Locate the cell with the specified text and output its [x, y] center coordinate. 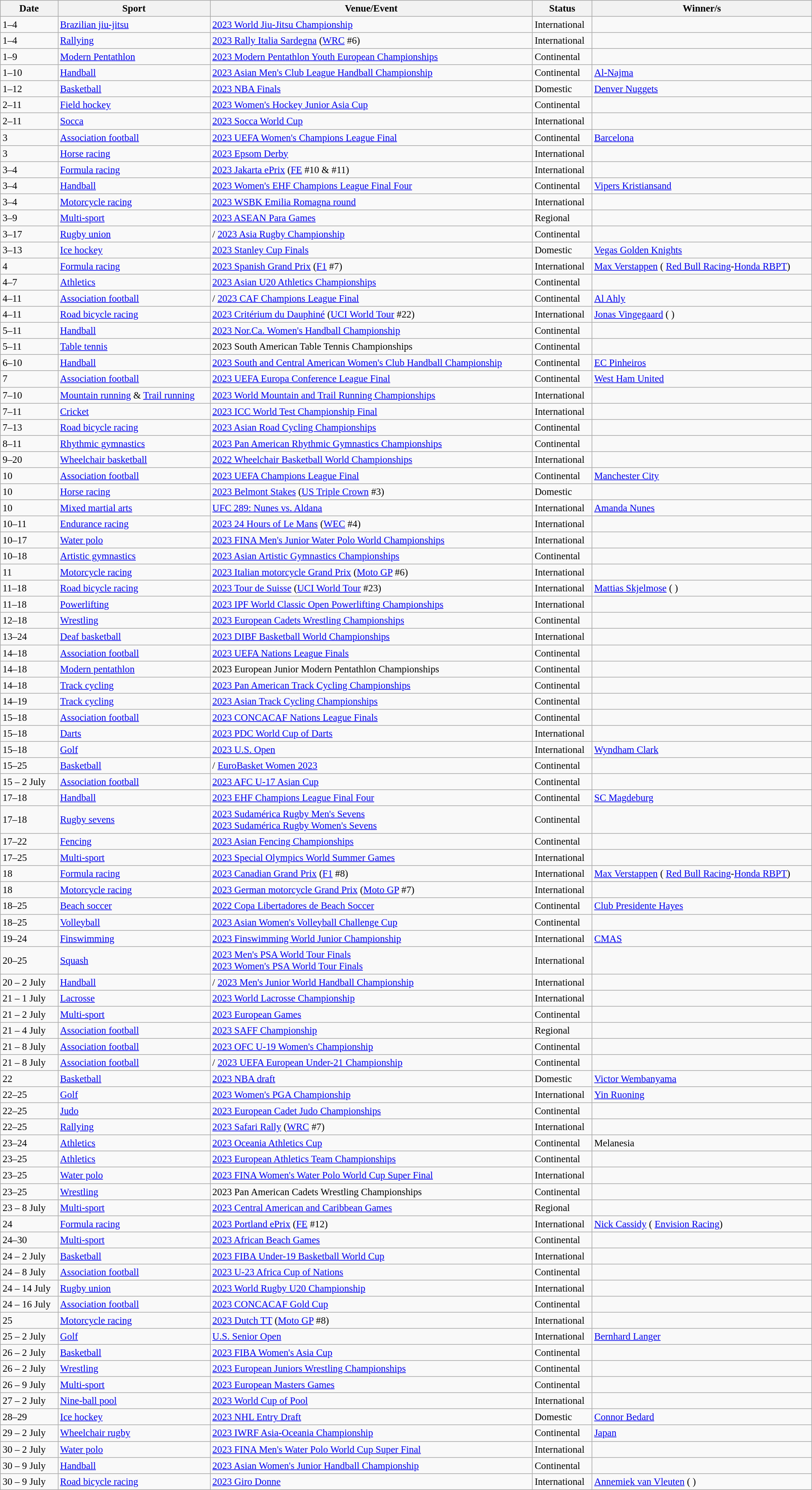
Mixed martial arts [134, 508]
Connor Bedard [702, 1417]
/ 2023 CAF Champions League Final [372, 299]
2023 EHF Champions League Final Four [372, 798]
2023 24 Hours of Le Mans (WEC #4) [372, 524]
2023 German motorcycle Grand Prix (Moto GP #7) [372, 890]
2023 World Jiu-Jitsu Championship [372, 25]
28–29 [29, 1417]
2023 Italian motorcycle Grand Prix (Moto GP #6) [372, 573]
/ EuroBasket Women 2023 [372, 766]
Endurance racing [134, 524]
1–12 [29, 89]
8–11 [29, 444]
Rugby sevens [134, 820]
2023 Modern Pentathlon Youth European Championships [372, 57]
/ 2023 Asia Rugby Championship [372, 234]
1–9 [29, 57]
10–11 [29, 524]
Mattias Skjelmose ( ) [702, 588]
2023 Oceania Athletics Cup [372, 1143]
Finswimming [134, 938]
20–25 [29, 960]
Sport [134, 9]
Yin Ruoning [702, 1095]
24–30 [29, 1240]
Modern pentathlon [134, 669]
24 [29, 1224]
27 – 2 July [29, 1401]
2023 CONCACAF Nations League Finals [372, 717]
2023 Pan American Cadets Wrestling Championships [372, 1192]
West Ham United [702, 379]
Beach soccer [134, 906]
2023 Asian Women's Junior Handball Championship [372, 1466]
2023 U-23 Africa Cup of Nations [372, 1272]
Artistic gymnastics [134, 556]
2023 Safari Rally (WRC #7) [372, 1127]
Fencing [134, 842]
2023 FINA Women's Water Polo World Cup Super Final [372, 1175]
Squash [134, 960]
Socca [134, 121]
24 – 8 July [29, 1272]
2023 European Masters Games [372, 1385]
2023 Giro Donne [372, 1481]
2023 Pan American Track Cycling Championships [372, 685]
Cricket [134, 411]
Al-Najma [702, 73]
2023 European Juniors Wrestling Championships [372, 1369]
2022 Copa Libertadores de Beach Soccer [372, 906]
2023 ASEAN Para Games [372, 218]
19–24 [29, 938]
15 – 2 July [29, 782]
7 [29, 379]
7–13 [29, 427]
Status [562, 9]
2023 Tour de Suisse (UCI World Tour #23) [372, 588]
24 – 16 July [29, 1304]
Melanesia [702, 1143]
2023 FIBA Under-19 Basketball World Cup [372, 1256]
UFC 289: Nunes vs. Aldana [372, 508]
2023 FINA Men's Water Polo World Cup Super Final [372, 1449]
Nick Cassidy ( Envision Racing) [702, 1224]
11 [29, 573]
2023 U.S. Open [372, 749]
2023 Special Olympics World Summer Games [372, 858]
2023 Rally Italia Sardegna (WRC #6) [372, 41]
2023 Pan American Rhythmic Gymnastics Championships [372, 444]
2023 Dutch TT (Moto GP #8) [372, 1320]
2023 Women's PGA Championship [372, 1095]
2023 Stanley Cup Finals [372, 250]
Club Presidente Hayes [702, 906]
12–18 [29, 621]
2023 Belmont Stakes (US Triple Crown #3) [372, 492]
2023 Spanish Grand Prix (F1 #7) [372, 266]
Vegas Golden Knights [702, 250]
2023 DIBF Basketball World Championships [372, 637]
Nine-ball pool [134, 1401]
9–20 [29, 460]
2023 Men's PSA World Tour Finals 2023 Women's PSA World Tour Finals [372, 960]
2023 Jakarta ePrix (FE #10 & #11) [372, 170]
Vipers Kristiansand [702, 186]
2023 South American Table Tennis Championships [372, 347]
25 – 2 July [29, 1337]
Mountain running & Trail running [134, 395]
2023 PDC World Cup of Darts [372, 734]
7–10 [29, 395]
CMAS [702, 938]
2023 Asian Road Cycling Championships [372, 427]
2023 Women's Hockey Junior Asia Cup [372, 105]
23–24 [29, 1143]
Al Ahly [702, 299]
Wyndham Clark [702, 749]
24 – 14 July [29, 1288]
Annemiek van Vleuten ( ) [702, 1481]
23 – 8 July [29, 1208]
2023 WSBK Emilia Romagna round [372, 202]
2023 UEFA Nations League Finals [372, 653]
21 – 2 July [29, 1014]
2023 European Junior Modern Pentathlon Championships [372, 669]
26 – 9 July [29, 1385]
15–25 [29, 766]
Modern Pentathlon [134, 57]
2023 NHL Entry Draft [372, 1417]
Barcelona [702, 138]
2023 European Cadets Wrestling Championships [372, 621]
2023 Critérium du Dauphiné (UCI World Tour #22) [372, 315]
Amanda Nunes [702, 508]
1–10 [29, 73]
2023 IWRF Asia-Oceania Championship [372, 1433]
2023 World Lacrosse Championship [372, 998]
10–18 [29, 556]
2023 Epsom Derby [372, 153]
2023 Women's EHF Champions League Final Four [372, 186]
2023 World Cup of Pool [372, 1401]
2023 European Games [372, 1014]
6–10 [29, 363]
2023 UEFA Champions League Final [372, 476]
17–22 [29, 842]
2023 Asian Men's Club League Handball Championship [372, 73]
2022 Wheelchair Basketball World Championships [372, 460]
2023 IPF World Classic Open Powerlifting Championships [372, 605]
Brazilian jiu-jitsu [134, 25]
2023 ICC World Test Championship Final [372, 411]
Wheelchair rugby [134, 1433]
2023 Central American and Caribbean Games [372, 1208]
22 [29, 1079]
2023 FIBA Women's Asia Cup [372, 1353]
2023 African Beach Games [372, 1240]
SC Magdeburg [702, 798]
2023 UEFA Women's Champions League Final [372, 138]
2023 South and Central American Women's Club Handball Championship [372, 363]
Volleyball [134, 922]
EC Pinheiros [702, 363]
2023 AFC U-17 Asian Cup [372, 782]
2023 Nor.Ca. Women's Handball Championship [372, 331]
2023 CONCACAF Gold Cup [372, 1304]
2023 Sudamérica Rugby Men's Sevens 2023 Sudamérica Rugby Women's Sevens [372, 820]
2023 UEFA Europa Conference League Final [372, 379]
3–13 [29, 250]
Deaf basketball [134, 637]
2023 NBA Finals [372, 89]
2023 Asian Track Cycling Championships [372, 701]
21 – 4 July [29, 1031]
Winner/s [702, 9]
2023 World Rugby U20 Championship [372, 1288]
3–17 [29, 234]
Venue/Event [372, 9]
/ 2023 UEFA European Under-21 Championship [372, 1063]
2023 European Athletics Team Championships [372, 1159]
Rhythmic gymnastics [134, 444]
2023 World Mountain and Trail Running Championships [372, 395]
2023 FINA Men's Junior Water Polo World Championships [372, 540]
2023 Portland ePrix (FE #12) [372, 1224]
10–17 [29, 540]
Victor Wembanyama [702, 1079]
2023 Asian Fencing Championships [372, 842]
/ 2023 Men's Junior World Handball Championship [372, 982]
3–9 [29, 218]
2023 NBA draft [372, 1079]
U.S. Senior Open [372, 1337]
Field hockey [134, 105]
Judo [134, 1111]
Manchester City [702, 476]
2023 Finswimming World Junior Championship [372, 938]
2023 SAFF Championship [372, 1031]
14–19 [29, 701]
Table tennis [134, 347]
2023 Asian Artistic Gymnastics Championships [372, 556]
24 – 2 July [29, 1256]
2023 OFC U-19 Women's Championship [372, 1046]
Bernhard Langer [702, 1337]
Wheelchair basketball [134, 460]
29 – 2 July [29, 1433]
4 [29, 266]
2023 Asian Women's Volleyball Challenge Cup [372, 922]
17–25 [29, 858]
30 – 2 July [29, 1449]
Darts [134, 734]
Powerlifting [134, 605]
Date [29, 9]
Jonas Vingegaard ( ) [702, 315]
Japan [702, 1433]
4–7 [29, 282]
2023 Canadian Grand Prix (F1 #8) [372, 874]
2023 European Cadet Judo Championships [372, 1111]
13–24 [29, 637]
Lacrosse [134, 998]
Denver Nuggets [702, 89]
7–11 [29, 411]
20 – 2 July [29, 982]
2023 Asian U20 Athletics Championships [372, 282]
2023 Socca World Cup [372, 121]
25 [29, 1320]
21 – 1 July [29, 998]
